Output the [X, Y] coordinate of the center of the cell containing the given text.  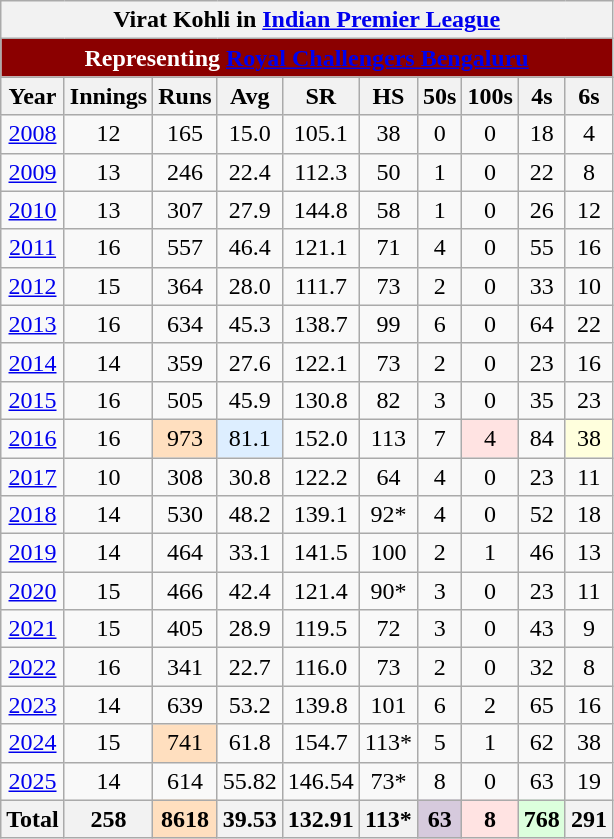
505 [185, 400]
28.0 [250, 286]
33.1 [250, 553]
154.7 [320, 743]
99 [388, 324]
165 [185, 134]
6s [588, 96]
2019 [33, 553]
48.2 [250, 515]
973 [185, 438]
307 [185, 210]
15.0 [250, 134]
46 [542, 553]
405 [185, 629]
258 [108, 819]
121.4 [320, 591]
2023 [33, 705]
26 [542, 210]
359 [185, 362]
639 [185, 705]
19 [588, 781]
9 [588, 629]
112.3 [320, 172]
55 [542, 248]
341 [185, 667]
Avg [250, 96]
Virat Kohli in Indian Premier League [307, 20]
43 [542, 629]
2010 [33, 210]
HS [388, 96]
Runs [185, 96]
101 [388, 705]
291 [588, 819]
2020 [33, 591]
5 [439, 743]
39.53 [250, 819]
741 [185, 743]
55.82 [250, 781]
100s [490, 96]
130.8 [320, 400]
27.9 [250, 210]
Representing Royal Challengers Bengaluru [307, 58]
7 [439, 438]
2025 [33, 781]
72 [388, 629]
138.7 [320, 324]
33 [542, 286]
152.0 [320, 438]
2014 [33, 362]
2016 [33, 438]
122.1 [320, 362]
35 [542, 400]
121.1 [320, 248]
2021 [33, 629]
132.91 [320, 819]
141.5 [320, 553]
22.7 [250, 667]
92* [388, 515]
122.2 [320, 477]
61.8 [250, 743]
246 [185, 172]
2012 [33, 286]
46.4 [250, 248]
58 [388, 210]
464 [185, 553]
144.8 [320, 210]
Year [33, 96]
27.6 [250, 362]
2011 [33, 248]
52 [542, 515]
364 [185, 286]
28.9 [250, 629]
139.1 [320, 515]
73* [388, 781]
466 [185, 591]
2024 [33, 743]
634 [185, 324]
SR [320, 96]
32 [542, 667]
81.1 [250, 438]
50s [439, 96]
2017 [33, 477]
119.5 [320, 629]
768 [542, 819]
82 [388, 400]
84 [542, 438]
45.3 [250, 324]
62 [542, 743]
Total [33, 819]
2015 [33, 400]
2008 [33, 134]
2018 [33, 515]
71 [388, 248]
4s [542, 96]
42.4 [250, 591]
111.7 [320, 286]
65 [542, 705]
530 [185, 515]
2013 [33, 324]
90* [388, 591]
557 [185, 248]
113 [388, 438]
2022 [33, 667]
53.2 [250, 705]
30.8 [250, 477]
8618 [185, 819]
2009 [33, 172]
100 [388, 553]
116.0 [320, 667]
Innings [108, 96]
22.4 [250, 172]
139.8 [320, 705]
308 [185, 477]
614 [185, 781]
45.9 [250, 400]
105.1 [320, 134]
146.54 [320, 781]
50 [388, 172]
